Pinpoint the cell where the given text exists, returning its [x, y] midpoint coordinate. 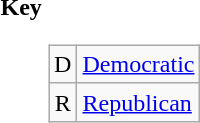
Democratic [138, 64]
R [63, 102]
Republican [138, 102]
D [63, 64]
